Determine the [x, y] coordinate at the center of the cell enclosing the given text.  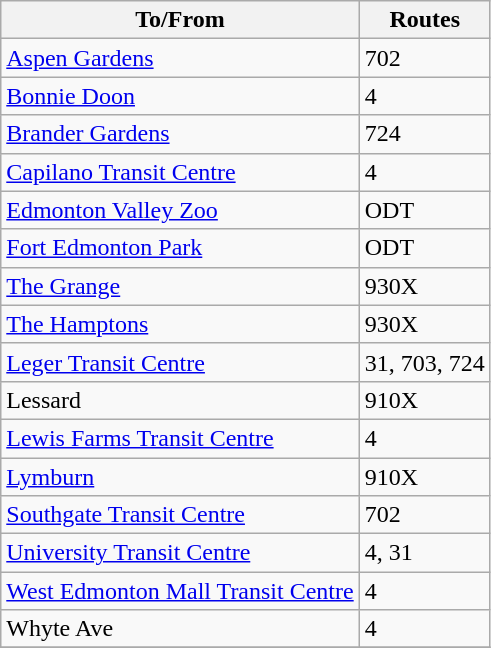
Lewis Farms Transit Centre [180, 438]
724 [424, 134]
Fort Edmonton Park [180, 248]
4, 31 [424, 553]
Capilano Transit Centre [180, 172]
Brander Gardens [180, 134]
The Hamptons [180, 324]
Aspen Gardens [180, 58]
Lymburn [180, 477]
To/From [180, 20]
University Transit Centre [180, 553]
West Edmonton Mall Transit Centre [180, 591]
The Grange [180, 286]
Edmonton Valley Zoo [180, 210]
Leger Transit Centre [180, 362]
Southgate Transit Centre [180, 515]
Whyte Ave [180, 629]
Lessard [180, 400]
Bonnie Doon [180, 96]
31, 703, 724 [424, 362]
Routes [424, 20]
